Provide the (x, y) coordinate of the cell's center where the given text is located.  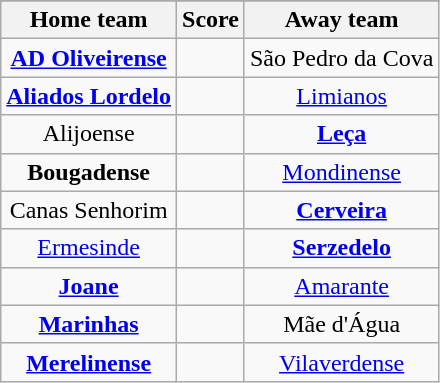
Canas Senhorim (89, 210)
Merelinense (89, 362)
Mãe d'Água (341, 324)
Away team (341, 20)
Home team (89, 20)
Aliados Lordelo (89, 96)
Score (211, 20)
Mondinense (341, 172)
Bougadense (89, 172)
Joane (89, 286)
Limianos (341, 96)
Alijoense (89, 134)
AD Oliveirense (89, 58)
Vilaverdense (341, 362)
Ermesinde (89, 248)
Serzedelo (341, 248)
Marinhas (89, 324)
Leça (341, 134)
Cerveira (341, 210)
Amarante (341, 286)
São Pedro da Cova (341, 58)
